From the cell containing the given text, extract its center point as [X, Y] coordinate. 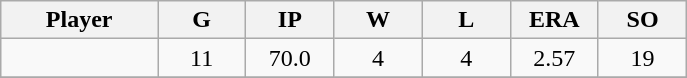
G [202, 20]
W [378, 20]
19 [642, 58]
SO [642, 20]
IP [290, 20]
70.0 [290, 58]
ERA [554, 20]
2.57 [554, 58]
Player [80, 20]
L [466, 20]
11 [202, 58]
